Output the [x, y] coordinate of the center of the cell containing the given text.  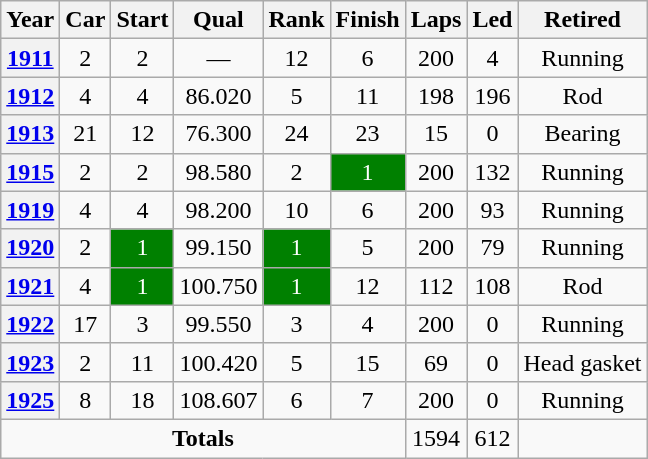
99.550 [218, 324]
1923 [30, 362]
1921 [30, 286]
99.150 [218, 248]
Rank [296, 20]
1911 [30, 58]
21 [86, 134]
69 [436, 362]
Year [30, 20]
7 [368, 400]
1912 [30, 96]
132 [492, 172]
196 [492, 96]
Totals [203, 438]
Head gasket [582, 362]
108 [492, 286]
1915 [30, 172]
Start [142, 20]
18 [142, 400]
612 [492, 438]
1925 [30, 400]
108.607 [218, 400]
100.750 [218, 286]
98.580 [218, 172]
Led [492, 20]
— [218, 58]
1919 [30, 210]
23 [368, 134]
Car [86, 20]
1913 [30, 134]
93 [492, 210]
Retired [582, 20]
Finish [368, 20]
8 [86, 400]
1594 [436, 438]
100.420 [218, 362]
24 [296, 134]
Bearing [582, 134]
17 [86, 324]
Qual [218, 20]
Laps [436, 20]
112 [436, 286]
10 [296, 210]
98.200 [218, 210]
198 [436, 96]
79 [492, 248]
86.020 [218, 96]
76.300 [218, 134]
1922 [30, 324]
1920 [30, 248]
